For the text-containing cell, return its midpoint in [x, y] coordinate format. 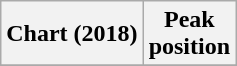
Peakposition [189, 34]
Chart (2018) [72, 34]
